Search for the cell housing the specified text and yield its [x, y] center coordinate. 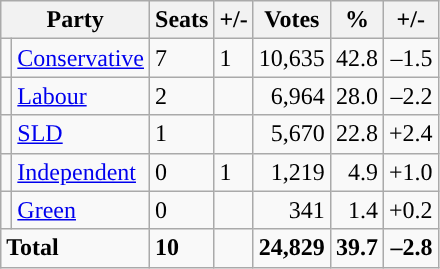
–2.8 [410, 248]
7 [182, 58]
Party [76, 20]
Conservative [81, 58]
Green [81, 210]
Total [76, 248]
1.4 [356, 210]
+2.4 [410, 134]
Votes [292, 20]
+1.0 [410, 172]
22.8 [356, 134]
4.9 [356, 172]
Labour [81, 96]
5,670 [292, 134]
24,829 [292, 248]
–2.2 [410, 96]
Independent [81, 172]
Seats [182, 20]
28.0 [356, 96]
39.7 [356, 248]
341 [292, 210]
6,964 [292, 96]
+0.2 [410, 210]
10 [182, 248]
42.8 [356, 58]
–1.5 [410, 58]
% [356, 20]
SLD [81, 134]
2 [182, 96]
1,219 [292, 172]
10,635 [292, 58]
